Identify which cell holds the provided text, then report its (x, y) central coordinate. 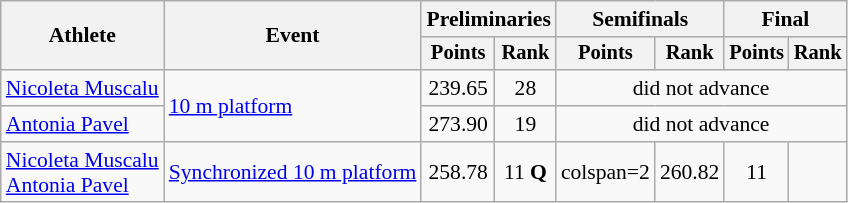
Nicoleta Muscalu (82, 88)
260.82 (690, 172)
Synchronized 10 m platform (293, 172)
Nicoleta MuscaluAntonia Pavel (82, 172)
239.65 (458, 88)
colspan=2 (606, 172)
Athlete (82, 36)
19 (526, 124)
28 (526, 88)
Event (293, 36)
10 m platform (293, 106)
Semifinals (640, 19)
258.78 (458, 172)
273.90 (458, 124)
Antonia Pavel (82, 124)
Preliminaries (488, 19)
Final (785, 19)
11 Q (526, 172)
11 (756, 172)
